Search for the cell housing the specified text and yield its [X, Y] center coordinate. 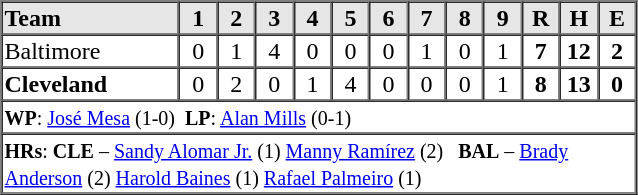
HRs: CLE – Sandy Alomar Jr. (1) Manny Ramírez (2) BAL – Brady Anderson (2) Harold Baines (1) Rafael Palmeiro (1) [319, 164]
Team [91, 18]
Cleveland [91, 84]
6 [388, 18]
3 [274, 18]
H [579, 18]
WP: José Mesa (1-0) LP: Alan Mills (0-1) [319, 116]
9 [503, 18]
13 [579, 84]
Baltimore [91, 50]
R [541, 18]
12 [579, 50]
5 [350, 18]
E [617, 18]
